For the text-containing cell, return its midpoint in (x, y) coordinate format. 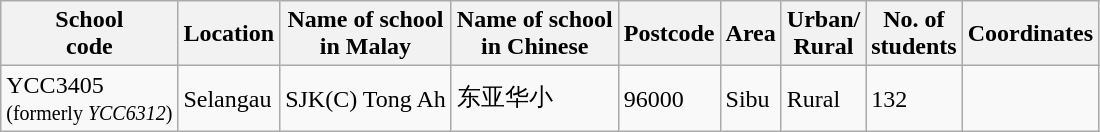
东亚华小 (534, 98)
Area (750, 34)
YCC3405(formerly YCC6312) (90, 98)
Rural (823, 98)
Coordinates (1030, 34)
SJK(C) Tong Ah (366, 98)
132 (914, 98)
Selangau (229, 98)
Name of schoolin Malay (366, 34)
Location (229, 34)
Sibu (750, 98)
No. ofstudents (914, 34)
96000 (669, 98)
Urban/Rural (823, 34)
Schoolcode (90, 34)
Name of schoolin Chinese (534, 34)
Postcode (669, 34)
